Locate the cell with the specified text and output its (X, Y) center coordinate. 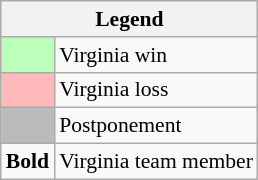
Virginia loss (156, 90)
Bold (28, 162)
Virginia team member (156, 162)
Legend (130, 19)
Virginia win (156, 55)
Postponement (156, 126)
